Identify which cell holds the provided text, then report its [x, y] central coordinate. 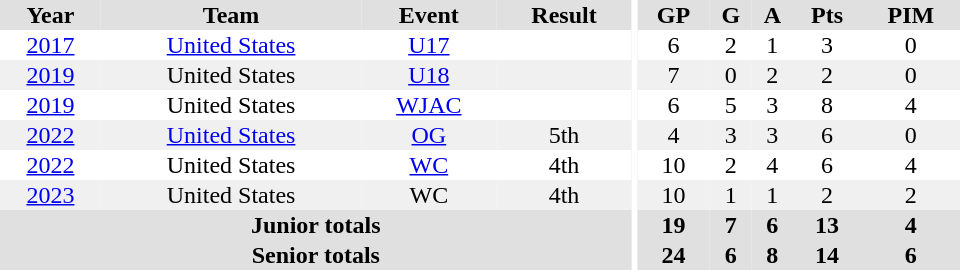
5 [730, 105]
Year [50, 15]
2023 [50, 195]
Pts [826, 15]
14 [826, 255]
U18 [428, 75]
GP [674, 15]
Senior totals [316, 255]
PIM [911, 15]
Junior totals [316, 225]
2017 [50, 45]
24 [674, 255]
Event [428, 15]
5th [564, 135]
G [730, 15]
U17 [428, 45]
Result [564, 15]
WJAC [428, 105]
19 [674, 225]
13 [826, 225]
OG [428, 135]
A [772, 15]
Team [231, 15]
